Find where the given text appears and provide that cell's center as (x, y) coordinate. 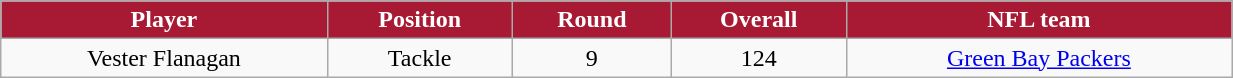
Green Bay Packers (1039, 58)
Tackle (420, 58)
9 (592, 58)
Player (164, 20)
Overall (758, 20)
Vester Flanagan (164, 58)
124 (758, 58)
NFL team (1039, 20)
Round (592, 20)
Position (420, 20)
